Return the (x, y) coordinate for the center point of the cell that contains the specified text.  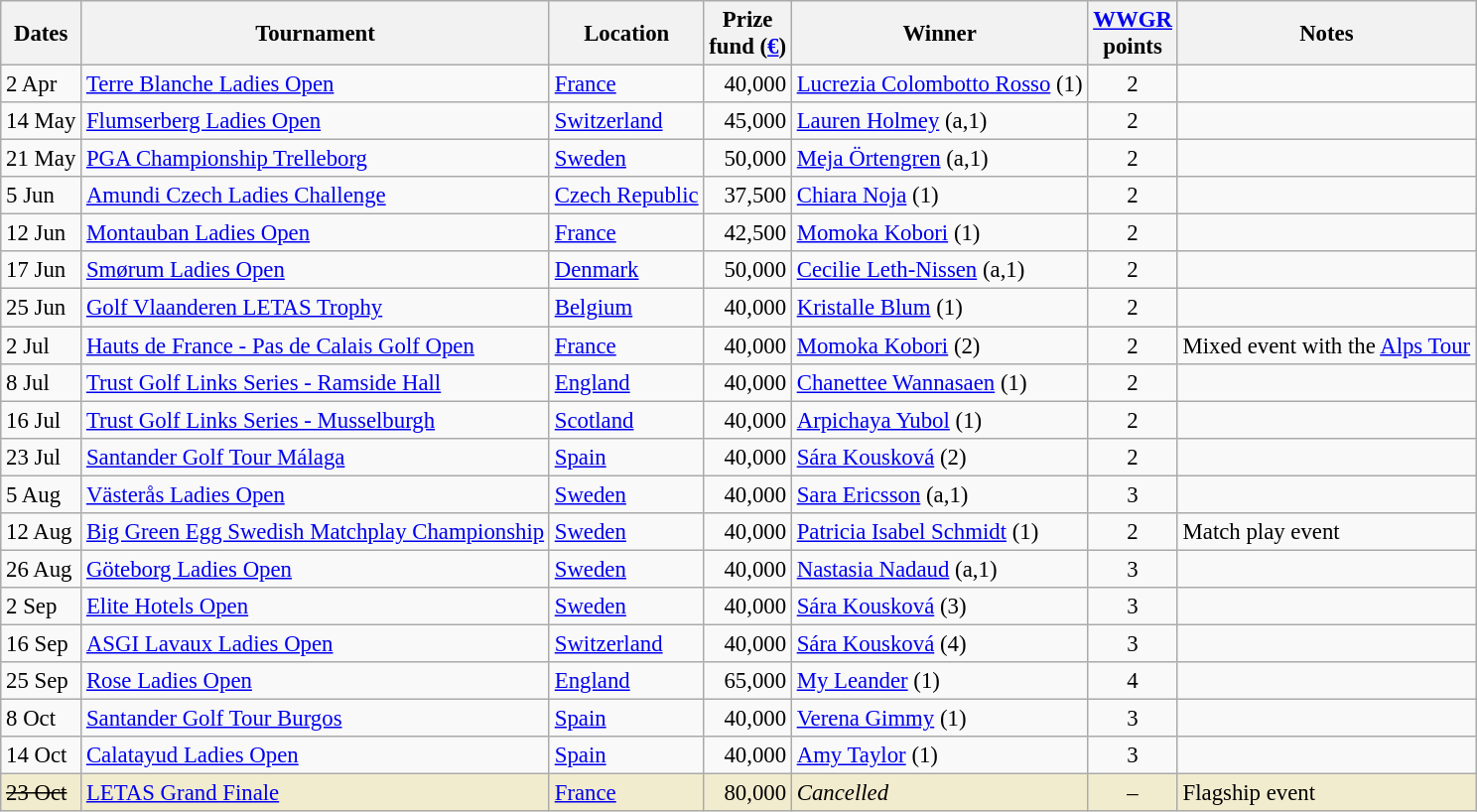
Czech Republic (625, 196)
Cecilie Leth-Nissen (a,1) (939, 271)
45,000 (747, 121)
Arpichaya Yubol (1) (939, 420)
12 Jun (42, 233)
Location (625, 34)
Prizefund (€) (747, 34)
Lucrezia Colombotto Rosso (1) (939, 84)
Lauren Holmey (a,1) (939, 121)
Match play event (1326, 532)
42,500 (747, 233)
Amy Taylor (1) (939, 755)
Momoka Kobori (2) (939, 345)
Terre Blanche Ladies Open (316, 84)
23 Jul (42, 457)
Flagship event (1326, 793)
Notes (1326, 34)
Cancelled (939, 793)
21 May (42, 159)
Calatayud Ladies Open (316, 755)
8 Oct (42, 719)
Rose Ladies Open (316, 681)
Sára Kousková (3) (939, 607)
65,000 (747, 681)
Big Green Egg Swedish Matchplay Championship (316, 532)
WWGRpoints (1133, 34)
LETAS Grand Finale (316, 793)
Trust Golf Links Series - Ramside Hall (316, 382)
5 Jun (42, 196)
25 Jun (42, 308)
4 (1133, 681)
PGA Championship Trelleborg (316, 159)
Amundi Czech Ladies Challenge (316, 196)
Smørum Ladies Open (316, 271)
Flumserberg Ladies Open (316, 121)
ASGI Lavaux Ladies Open (316, 643)
80,000 (747, 793)
Patricia Isabel Schmidt (1) (939, 532)
Trust Golf Links Series - Musselburgh (316, 420)
Elite Hotels Open (316, 607)
Winner (939, 34)
Chiara Noja (1) (939, 196)
Tournament (316, 34)
Mixed event with the Alps Tour (1326, 345)
25 Sep (42, 681)
8 Jul (42, 382)
Verena Gimmy (1) (939, 719)
Hauts de France - Pas de Calais Golf Open (316, 345)
Göteborg Ladies Open (316, 569)
Montauban Ladies Open (316, 233)
Belgium (625, 308)
Momoka Kobori (1) (939, 233)
16 Jul (42, 420)
Sara Ericsson (a,1) (939, 494)
My Leander (1) (939, 681)
26 Aug (42, 569)
Nastasia Nadaud (a,1) (939, 569)
Dates (42, 34)
– (1133, 793)
17 Jun (42, 271)
2 Sep (42, 607)
Västerås Ladies Open (316, 494)
5 Aug (42, 494)
2 Jul (42, 345)
Denmark (625, 271)
Meja Örtengren (a,1) (939, 159)
Golf Vlaanderen LETAS Trophy (316, 308)
16 Sep (42, 643)
14 Oct (42, 755)
37,500 (747, 196)
23 Oct (42, 793)
Santander Golf Tour Málaga (316, 457)
Scotland (625, 420)
Kristalle Blum (1) (939, 308)
14 May (42, 121)
Sára Kousková (2) (939, 457)
2 Apr (42, 84)
Santander Golf Tour Burgos (316, 719)
12 Aug (42, 532)
Chanettee Wannasaen (1) (939, 382)
Sára Kousková (4) (939, 643)
